Pinpoint the cell where the given text exists, returning its [X, Y] midpoint coordinate. 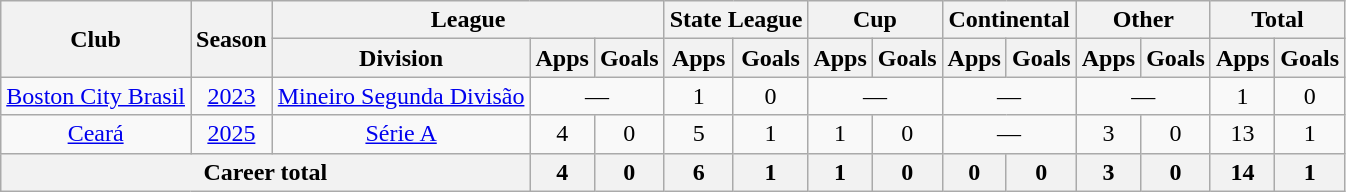
Career total [266, 172]
Cup [875, 20]
Total [1277, 20]
Division [401, 58]
Club [96, 39]
6 [698, 172]
13 [1242, 134]
Other [1143, 20]
Mineiro Segunda Divisão [401, 96]
League [468, 20]
5 [698, 134]
Série A [401, 134]
Ceará [96, 134]
Continental [1009, 20]
14 [1242, 172]
Boston City Brasil [96, 96]
State League [736, 20]
2023 [231, 96]
2025 [231, 134]
Season [231, 39]
